Find where the given text appears and provide that cell's center as (x, y) coordinate. 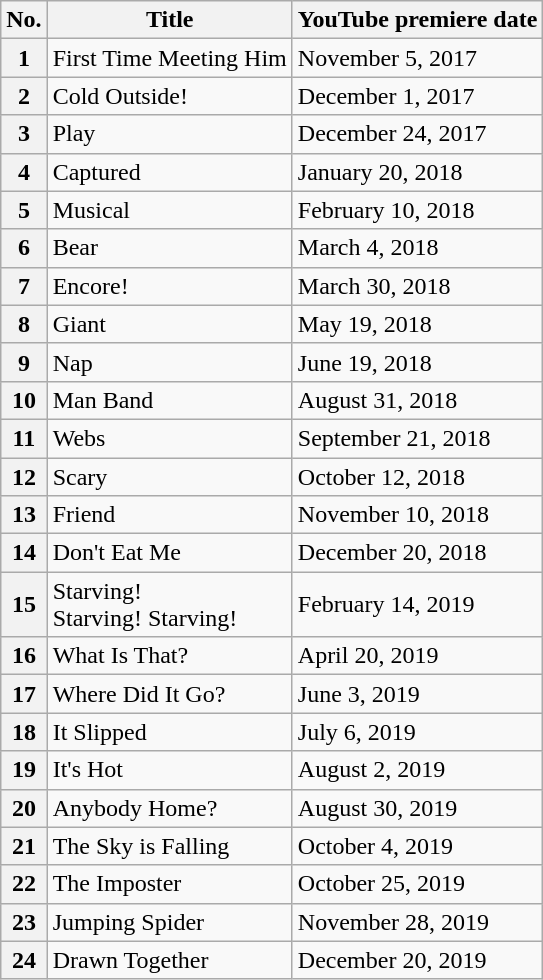
Don't Eat Me (170, 553)
January 20, 2018 (418, 172)
Captured (170, 172)
16 (24, 656)
August 2, 2019 (418, 770)
3 (24, 134)
February 10, 2018 (418, 210)
4 (24, 172)
Anybody Home? (170, 808)
August 30, 2019 (418, 808)
11 (24, 438)
December 1, 2017 (418, 96)
YouTube premiere date (418, 20)
November 5, 2017 (418, 58)
5 (24, 210)
14 (24, 553)
Cold Outside! (170, 96)
Scary (170, 477)
6 (24, 248)
1 (24, 58)
June 19, 2018 (418, 362)
10 (24, 400)
15 (24, 604)
November 28, 2019 (418, 922)
Drawn Together (170, 960)
February 14, 2019 (418, 604)
October 25, 2019 (418, 884)
24 (24, 960)
Bear (170, 248)
It's Hot (170, 770)
13 (24, 515)
The Imposter (170, 884)
August 31, 2018 (418, 400)
No. (24, 20)
9 (24, 362)
Starving!Starving! Starving! (170, 604)
2 (24, 96)
October 4, 2019 (418, 846)
December 20, 2019 (418, 960)
17 (24, 694)
First Time Meeting Him (170, 58)
Musical (170, 210)
18 (24, 732)
November 10, 2018 (418, 515)
7 (24, 286)
December 24, 2017 (418, 134)
Nap (170, 362)
22 (24, 884)
Title (170, 20)
December 20, 2018 (418, 553)
8 (24, 324)
Jumping Spider (170, 922)
23 (24, 922)
21 (24, 846)
Play (170, 134)
March 30, 2018 (418, 286)
The Sky is Falling (170, 846)
12 (24, 477)
March 4, 2018 (418, 248)
June 3, 2019 (418, 694)
July 6, 2019 (418, 732)
What Is That? (170, 656)
It Slipped (170, 732)
April 20, 2019 (418, 656)
Man Band (170, 400)
September 21, 2018 (418, 438)
20 (24, 808)
Webs (170, 438)
Friend (170, 515)
May 19, 2018 (418, 324)
October 12, 2018 (418, 477)
Giant (170, 324)
Where Did It Go? (170, 694)
Encore! (170, 286)
19 (24, 770)
